From the cell containing the given text, extract its center point as (X, Y) coordinate. 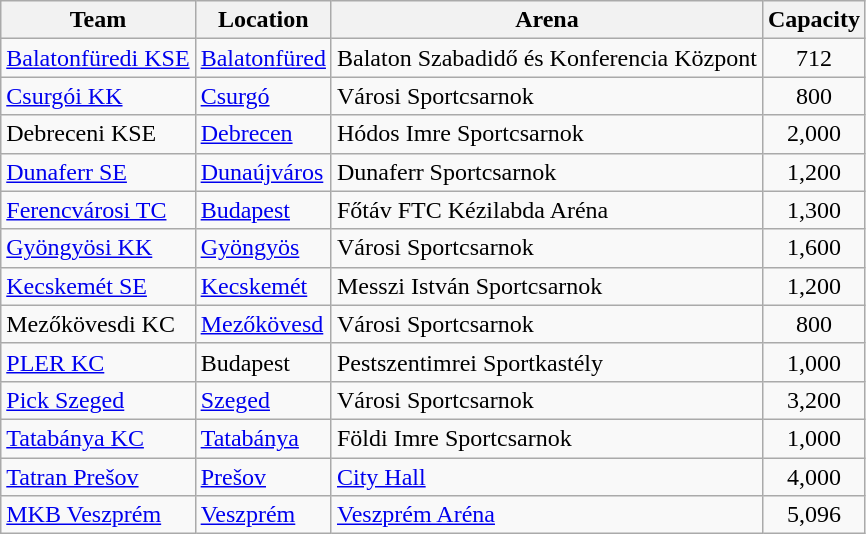
Team (98, 20)
Location (263, 20)
Tatabánya KC (98, 438)
Csurgói KK (98, 96)
Csurgó (263, 96)
Kecskemét SE (98, 286)
Balaton Szabadidő és Konferencia Központ (546, 58)
5,096 (814, 515)
Arena (546, 20)
Veszprém Aréna (546, 515)
City Hall (546, 477)
Dunaferr Sportcsarnok (546, 172)
Mezőkövesdi KC (98, 324)
Főtáv FTC Kézilabda Aréna (546, 210)
Pick Szeged (98, 400)
712 (814, 58)
Dunaferr SE (98, 172)
Gyöngyösi KK (98, 248)
Ferencvárosi TC (98, 210)
Kecskemét (263, 286)
3,200 (814, 400)
Hódos Imre Sportcsarnok (546, 134)
Prešov (263, 477)
Földi Imre Sportcsarnok (546, 438)
Tatran Prešov (98, 477)
Tatabánya (263, 438)
4,000 (814, 477)
Balatonfüred (263, 58)
2,000 (814, 134)
MKB Veszprém (98, 515)
Debreceni KSE (98, 134)
Pestszentimrei Sportkastély (546, 362)
Capacity (814, 20)
Dunaújváros (263, 172)
Szeged (263, 400)
Mezőkövesd (263, 324)
1,600 (814, 248)
Debrecen (263, 134)
Balatonfüredi KSE (98, 58)
PLER KC (98, 362)
Gyöngyös (263, 248)
Veszprém (263, 515)
1,300 (814, 210)
Messzi István Sportcsarnok (546, 286)
